Extract the (x, y) coordinate from the center of the cell holding the provided text.  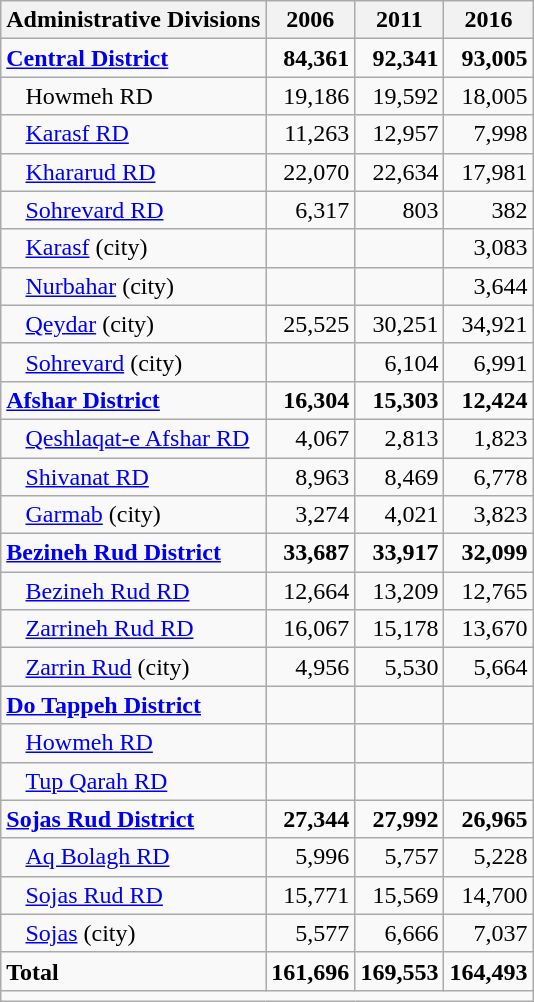
2,813 (400, 438)
12,664 (310, 591)
Sojas (city) (134, 933)
12,957 (400, 134)
12,424 (488, 400)
25,525 (310, 324)
33,687 (310, 553)
Bezineh Rud District (134, 553)
7,037 (488, 933)
13,209 (400, 591)
33,917 (400, 553)
Qeshlaqat-e Afshar RD (134, 438)
Karasf RD (134, 134)
Qeydar (city) (134, 324)
161,696 (310, 971)
22,070 (310, 172)
19,592 (400, 96)
19,186 (310, 96)
Aq Bolagh RD (134, 857)
3,274 (310, 515)
Zarrineh Rud RD (134, 629)
6,104 (400, 362)
Administrative Divisions (134, 20)
4,021 (400, 515)
93,005 (488, 58)
Karasf (city) (134, 248)
32,099 (488, 553)
4,067 (310, 438)
12,765 (488, 591)
6,778 (488, 477)
Central District (134, 58)
3,823 (488, 515)
803 (400, 210)
15,303 (400, 400)
6,317 (310, 210)
Afshar District (134, 400)
7,998 (488, 134)
5,996 (310, 857)
92,341 (400, 58)
22,634 (400, 172)
Sohrevard (city) (134, 362)
164,493 (488, 971)
Sojas Rud RD (134, 895)
26,965 (488, 819)
Nurbahar (city) (134, 286)
Shivanat RD (134, 477)
14,700 (488, 895)
30,251 (400, 324)
5,577 (310, 933)
34,921 (488, 324)
4,956 (310, 667)
1,823 (488, 438)
Bezineh Rud RD (134, 591)
Tup Qarah RD (134, 781)
18,005 (488, 96)
2006 (310, 20)
15,178 (400, 629)
27,344 (310, 819)
16,067 (310, 629)
17,981 (488, 172)
5,228 (488, 857)
Khararud RD (134, 172)
5,757 (400, 857)
27,992 (400, 819)
15,569 (400, 895)
8,963 (310, 477)
8,469 (400, 477)
382 (488, 210)
6,666 (400, 933)
Sohrevard RD (134, 210)
11,263 (310, 134)
13,670 (488, 629)
2011 (400, 20)
Sojas Rud District (134, 819)
6,991 (488, 362)
2016 (488, 20)
3,083 (488, 248)
16,304 (310, 400)
15,771 (310, 895)
Do Tappeh District (134, 705)
3,644 (488, 286)
Garmab (city) (134, 515)
5,664 (488, 667)
Zarrin Rud (city) (134, 667)
Total (134, 971)
5,530 (400, 667)
169,553 (400, 971)
84,361 (310, 58)
